From the cell containing the given text, extract its center point as [x, y] coordinate. 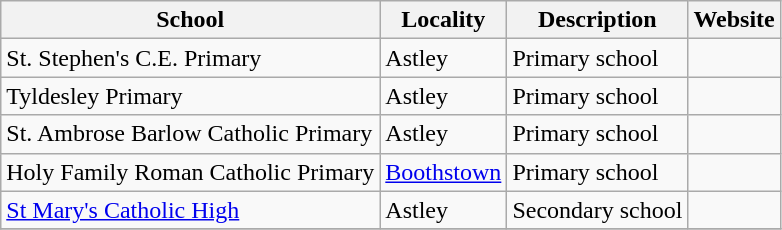
Holy Family Roman Catholic Primary [190, 172]
St Mary's Catholic High [190, 210]
Boothstown [444, 172]
Website [734, 20]
School [190, 20]
St. Ambrose Barlow Catholic Primary [190, 134]
St. Stephen's C.E. Primary [190, 58]
Locality [444, 20]
Secondary school [598, 210]
Tyldesley Primary [190, 96]
Description [598, 20]
